Find where the given text appears and provide that cell's center as (x, y) coordinate. 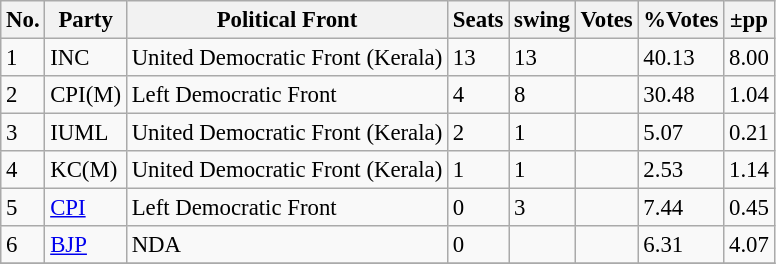
2.53 (681, 170)
Votes (606, 20)
30.48 (681, 95)
4.07 (749, 245)
40.13 (681, 58)
Seats (478, 20)
6.31 (681, 245)
NDA (286, 245)
Party (86, 20)
8.00 (749, 58)
BJP (86, 245)
INC (86, 58)
5 (23, 208)
6 (23, 245)
KC(M) (86, 170)
Political Front (286, 20)
5.07 (681, 133)
0.21 (749, 133)
7.44 (681, 208)
No. (23, 20)
IUML (86, 133)
swing (542, 20)
±pp (749, 20)
8 (542, 95)
CPI(M) (86, 95)
%Votes (681, 20)
1.14 (749, 170)
1.04 (749, 95)
CPI (86, 208)
0.45 (749, 208)
